Detect which cell encompasses the target text, then output its (x, y) center coordinate. 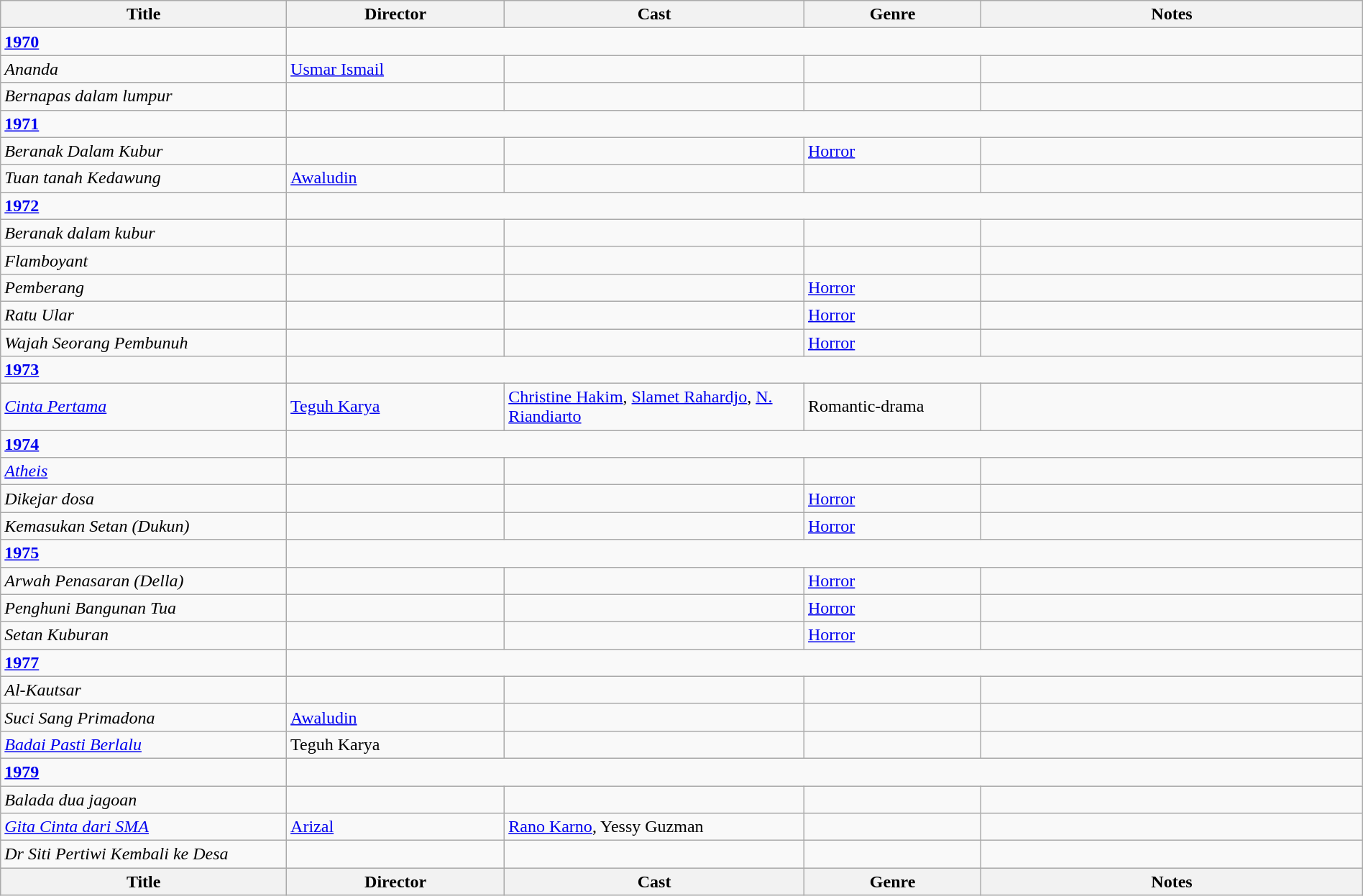
Penghuni Bangunan Tua (144, 608)
Pemberang (144, 287)
Bernapas dalam lumpur (144, 96)
Kemasukan Setan (Dukun) (144, 526)
Rano Karno, Yessy Guzman (654, 827)
Suci Sang Primadona (144, 717)
1972 (144, 205)
Badai Pasti Berlalu (144, 744)
Arwah Penasaran (Della) (144, 581)
Flamboyant (144, 260)
Cinta Pertama (144, 407)
Ananda (144, 69)
1975 (144, 553)
1971 (144, 124)
1970 (144, 42)
Romantic-drama (892, 407)
Al-Kautsar (144, 690)
Dr Siti Pertiwi Kembali ke Desa (144, 854)
Atheis (144, 471)
Ratu Ular (144, 315)
Beranak Dalam Kubur (144, 151)
Dikejar dosa (144, 499)
1974 (144, 444)
1973 (144, 370)
Usmar Ismail (395, 69)
1979 (144, 772)
Gita Cinta dari SMA (144, 827)
Balada dua jagoan (144, 800)
Christine Hakim, Slamet Rahardjo, N. Riandiarto (654, 407)
1977 (144, 662)
Wajah Seorang Pembunuh (144, 343)
Tuan tanah Kedawung (144, 178)
Arizal (395, 827)
Beranak dalam kubur (144, 233)
Setan Kuburan (144, 635)
